Pinpoint the cell where the given text exists, returning its [x, y] midpoint coordinate. 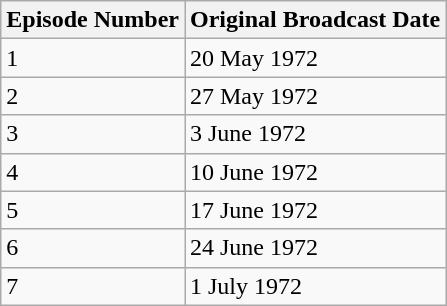
24 June 1972 [314, 248]
5 [93, 210]
17 June 1972 [314, 210]
27 May 1972 [314, 96]
1 July 1972 [314, 286]
4 [93, 172]
3 [93, 134]
1 [93, 58]
10 June 1972 [314, 172]
Original Broadcast Date [314, 20]
2 [93, 96]
6 [93, 248]
Episode Number [93, 20]
20 May 1972 [314, 58]
3 June 1972 [314, 134]
7 [93, 286]
